Return the [x, y] coordinate for the center point of the cell that contains the specified text.  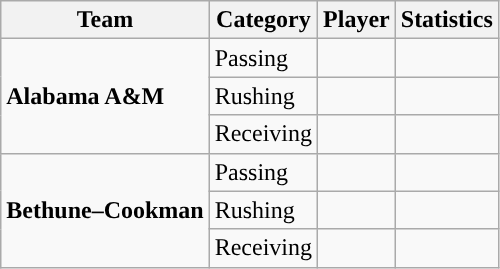
Category [263, 20]
Alabama A&M [105, 96]
Player [357, 20]
Bethune–Cookman [105, 210]
Team [105, 20]
Statistics [446, 20]
